Identify which cell holds the provided text, then report its [X, Y] central coordinate. 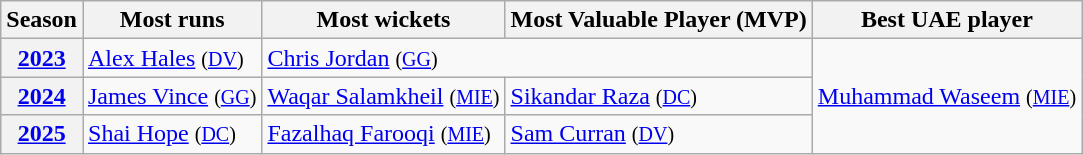
Muhammad Waseem (MIE) [946, 96]
Sam Curran (DV) [658, 134]
Waqar Salamkheil (MIE) [384, 96]
2025 [42, 134]
Most wickets [384, 20]
Fazalhaq Farooqi (MIE) [384, 134]
Best UAE player [946, 20]
Alex Hales (DV) [172, 58]
2024 [42, 96]
Season [42, 20]
Chris Jordan (GG) [537, 58]
2023 [42, 58]
James Vince (GG) [172, 96]
Most Valuable Player (MVP) [658, 20]
Most runs [172, 20]
Shai Hope (DC) [172, 134]
Sikandar Raza (DC) [658, 96]
